Locate the cell with the specified text and output its [X, Y] center coordinate. 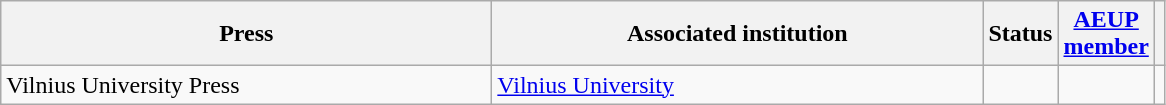
Press [246, 34]
Vilnius University [738, 85]
Vilnius University Press [246, 85]
Associated institution [738, 34]
Status [1020, 34]
AEUPmember [1106, 34]
